Detect which cell encompasses the target text, then output its (X, Y) center coordinate. 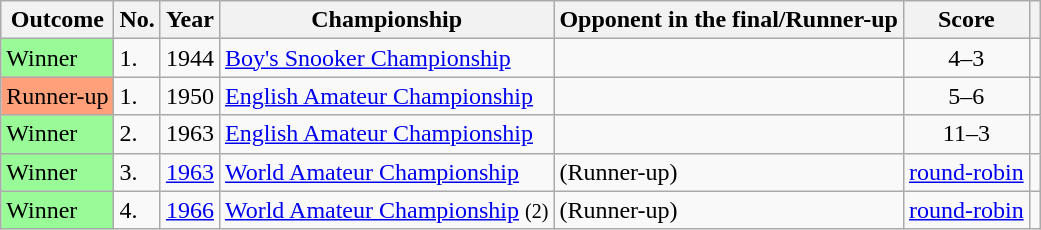
3. (137, 172)
Score (966, 20)
Outcome (58, 20)
4–3 (966, 58)
5–6 (966, 96)
World Amateur Championship (386, 172)
1950 (190, 96)
11–3 (966, 134)
Boy's Snooker Championship (386, 58)
2. (137, 134)
Championship (386, 20)
No. (137, 20)
1944 (190, 58)
Opponent in the final/Runner-up (729, 20)
World Amateur Championship (2) (386, 210)
Runner-up (58, 96)
Year (190, 20)
4. (137, 210)
1966 (190, 210)
